Provide the (X, Y) coordinate of the cell's center where the given text is located.  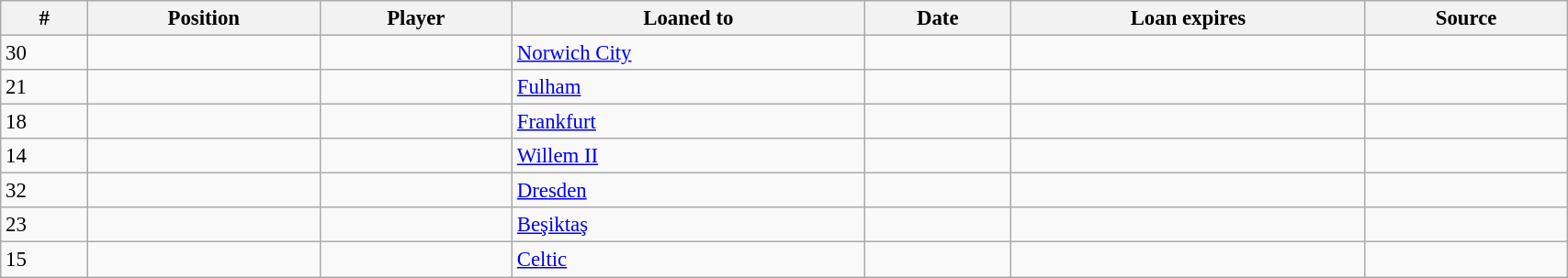
Source (1466, 18)
Frankfurt (689, 122)
15 (44, 260)
# (44, 18)
14 (44, 156)
Loaned to (689, 18)
21 (44, 87)
Willem II (689, 156)
Dresden (689, 191)
30 (44, 53)
Beşiktaş (689, 225)
Norwich City (689, 53)
Fulham (689, 87)
Loan expires (1188, 18)
Celtic (689, 260)
Player (415, 18)
32 (44, 191)
23 (44, 225)
18 (44, 122)
Date (937, 18)
Position (204, 18)
